Determine the (x, y) coordinate at the center of the cell enclosing the given text.  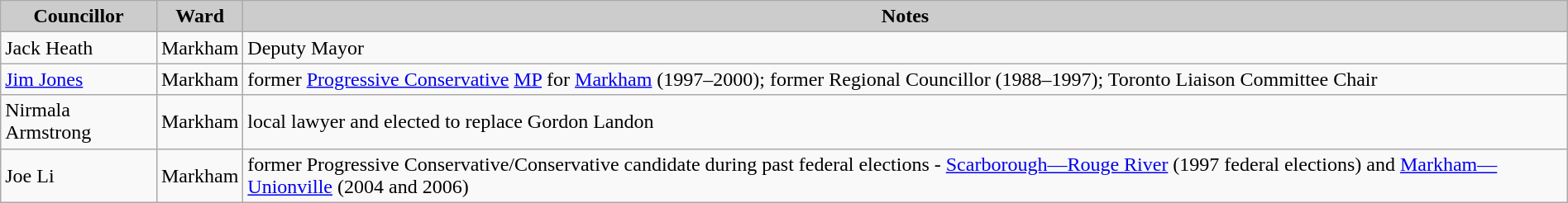
local lawyer and elected to replace Gordon Landon (905, 122)
Councillor (79, 17)
Jim Jones (79, 79)
Nirmala Armstrong (79, 122)
Notes (905, 17)
Joe Li (79, 175)
Ward (199, 17)
Jack Heath (79, 48)
Deputy Mayor (905, 48)
former Progressive Conservative MP for Markham (1997–2000); former Regional Councillor (1988–1997); Toronto Liaison Committee Chair (905, 79)
